Extract the (x, y) coordinate from the center of the cell holding the provided text.  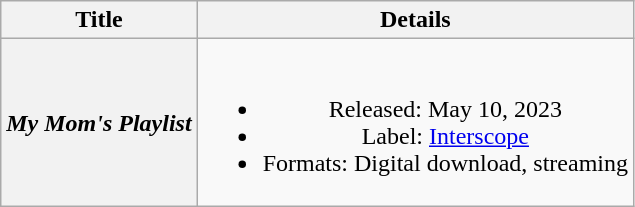
Details (415, 20)
My Mom's Playlist (99, 122)
Title (99, 20)
Released: May 10, 2023Label: InterscopeFormats: Digital download, streaming (415, 122)
